From the cell containing the given text, extract its center point as [x, y] coordinate. 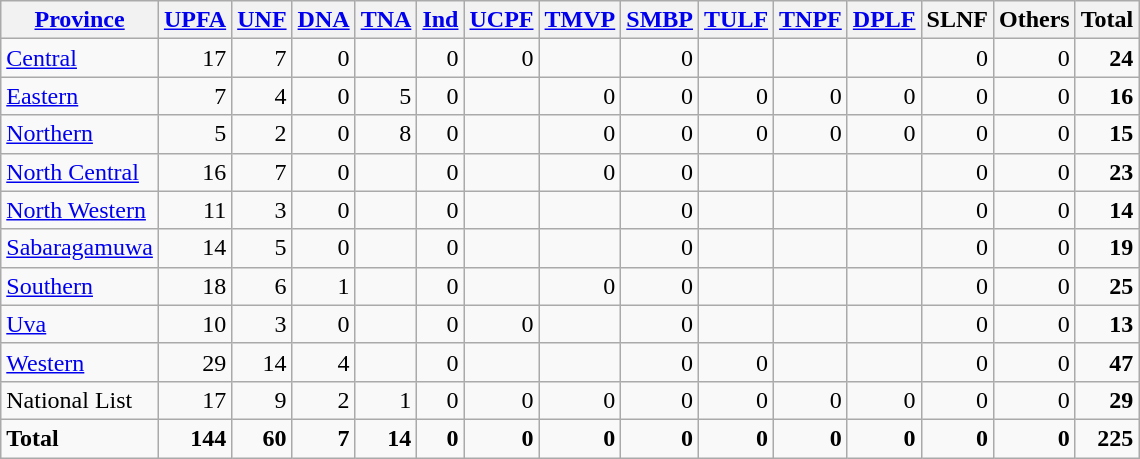
UCPF [502, 20]
DNA [324, 20]
Others [1034, 20]
National List [80, 400]
TULF [736, 20]
Southern [80, 286]
6 [262, 286]
11 [194, 210]
Sabaragamuwa [80, 248]
UNF [262, 20]
13 [1107, 324]
SLNF [957, 20]
TMVP [580, 20]
60 [262, 438]
Northern [80, 134]
15 [1107, 134]
Central [80, 58]
TNPF [811, 20]
18 [194, 286]
Uva [80, 324]
UPFA [194, 20]
North Central [80, 172]
Province [80, 20]
47 [1107, 362]
Ind [440, 20]
25 [1107, 286]
24 [1107, 58]
19 [1107, 248]
23 [1107, 172]
North Western [80, 210]
Western [80, 362]
8 [386, 134]
144 [194, 438]
DPLF [884, 20]
TNA [386, 20]
225 [1107, 438]
Eastern [80, 96]
SMBP [660, 20]
9 [262, 400]
10 [194, 324]
